Determine the (x, y) coordinate at the center of the cell enclosing the given text.  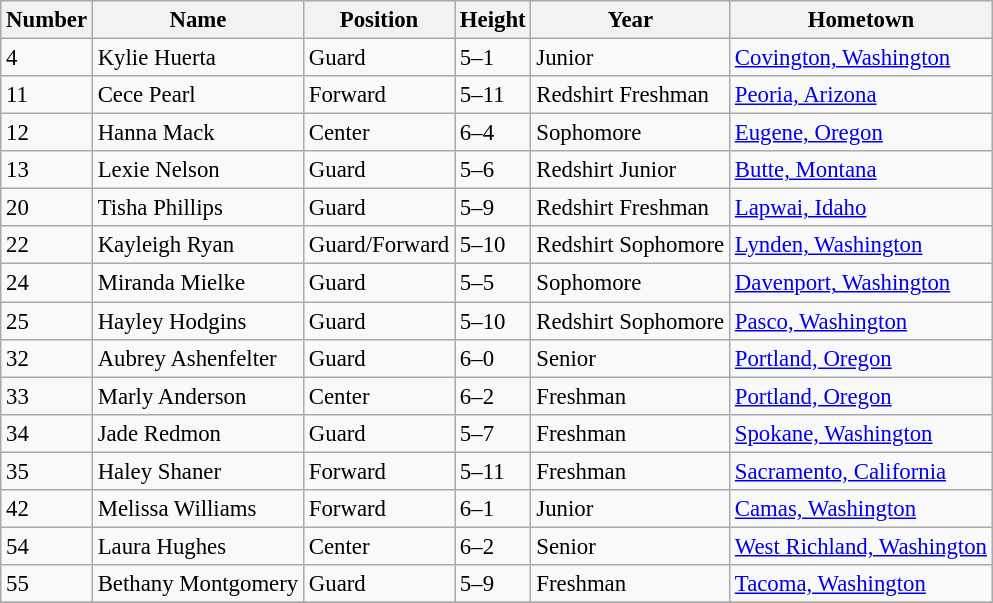
Peoria, Arizona (862, 95)
Kylie Huerta (198, 58)
Aubrey Ashenfelter (198, 358)
42 (47, 509)
Davenport, Washington (862, 283)
6–4 (493, 133)
Redshirt Junior (630, 170)
Pasco, Washington (862, 321)
Melissa Williams (198, 509)
West Richland, Washington (862, 546)
25 (47, 321)
24 (47, 283)
5–6 (493, 170)
Laura Hughes (198, 546)
Camas, Washington (862, 509)
Hanna Mack (198, 133)
Haley Shaner (198, 471)
Lynden, Washington (862, 245)
Cece Pearl (198, 95)
Year (630, 20)
34 (47, 433)
Position (380, 20)
Sacramento, California (862, 471)
6–1 (493, 509)
Number (47, 20)
Eugene, Oregon (862, 133)
11 (47, 95)
Jade Redmon (198, 433)
5–7 (493, 433)
32 (47, 358)
Butte, Montana (862, 170)
Lexie Nelson (198, 170)
Marly Anderson (198, 396)
5–5 (493, 283)
12 (47, 133)
Name (198, 20)
Kayleigh Ryan (198, 245)
Hayley Hodgins (198, 321)
55 (47, 584)
33 (47, 396)
Height (493, 20)
6–0 (493, 358)
13 (47, 170)
Guard/Forward (380, 245)
20 (47, 208)
Spokane, Washington (862, 433)
35 (47, 471)
Bethany Montgomery (198, 584)
Lapwai, Idaho (862, 208)
5–1 (493, 58)
Miranda Mielke (198, 283)
22 (47, 245)
Hometown (862, 20)
4 (47, 58)
54 (47, 546)
Covington, Washington (862, 58)
Tisha Phillips (198, 208)
Tacoma, Washington (862, 584)
